Identify which cell holds the provided text, then report its [x, y] central coordinate. 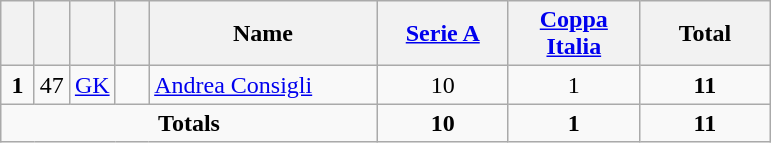
Totals [189, 123]
Coppa Italia [574, 34]
GK [92, 85]
Andrea Consigli [264, 85]
Name [264, 34]
Serie A [442, 34]
Total [704, 34]
47 [52, 85]
